Detect which cell encompasses the target text, then output its [X, Y] center coordinate. 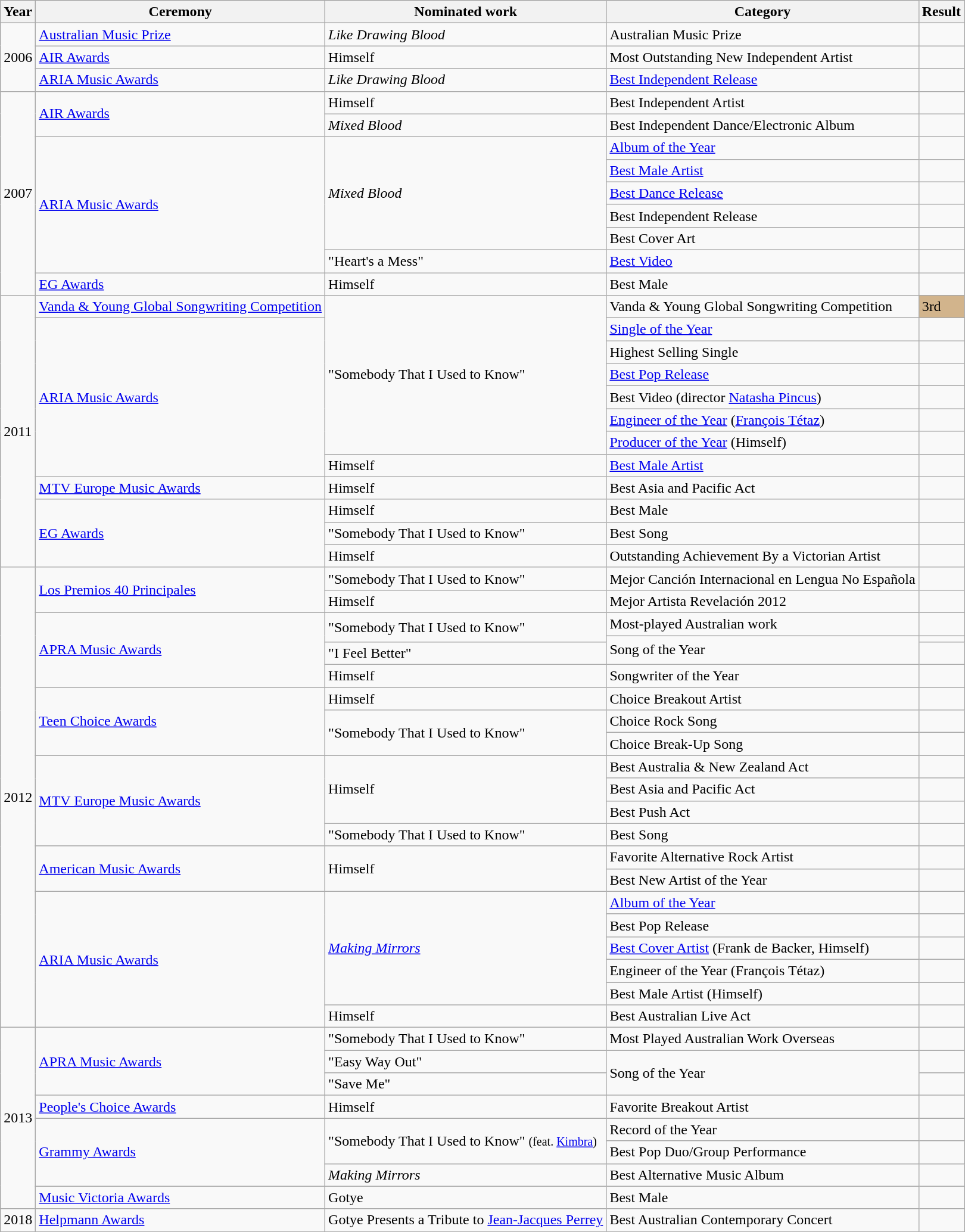
Helpmann Awards [180, 1220]
Best Video [762, 261]
"Somebody That I Used to Know" (feat. Kimbra) [466, 1141]
2013 [18, 1118]
Best Independent Artist [762, 102]
People's Choice Awards [180, 1107]
Record of the Year [762, 1130]
Choice Break-Up Song [762, 744]
Best Alternative Music Album [762, 1175]
Best Pop Duo/Group Performance [762, 1152]
Los Premios 40 Principales [180, 590]
Nominated work [466, 12]
Best Australian Contemporary Concert [762, 1220]
Category [762, 12]
2006 [18, 57]
Best Cover Artist (Frank de Backer, Himself) [762, 948]
"Heart's a Mess" [466, 261]
3rd [941, 307]
2007 [18, 193]
Gotye Presents a Tribute to Jean-Jacques Perrey [466, 1220]
"I Feel Better" [466, 654]
Best Australia & New Zealand Act [762, 767]
Best Independent Dance/Electronic Album [762, 125]
2012 [18, 797]
"Save Me" [466, 1084]
Best Male Artist (Himself) [762, 993]
Best Video (director Natasha Pincus) [762, 397]
Result [941, 12]
Producer of the Year (Himself) [762, 443]
Songwriter of the Year [762, 676]
Choice Breakout Artist [762, 699]
2011 [18, 431]
Single of the Year [762, 329]
Year [18, 12]
"Easy Way Out" [466, 1062]
Favorite Alternative Rock Artist [762, 857]
Best Dance Release [762, 193]
Highest Selling Single [762, 352]
Most-played Australian work [762, 624]
Music Victoria Awards [180, 1197]
Most Outstanding New Independent Artist [762, 57]
Choice Rock Song [762, 721]
Best Cover Art [762, 238]
Outstanding Achievement By a Victorian Artist [762, 556]
Best Push Act [762, 812]
2018 [18, 1220]
Gotye [466, 1197]
Teen Choice Awards [180, 721]
Favorite Breakout Artist [762, 1107]
Best Australian Live Act [762, 1016]
Ceremony [180, 12]
Mejor Artista Revelación 2012 [762, 601]
American Music Awards [180, 869]
Most Played Australian Work Overseas [762, 1039]
Best New Artist of the Year [762, 880]
Grammy Awards [180, 1152]
Mejor Canción Internacional en Lengua No Española [762, 578]
